Search for the cell housing the specified text and yield its (x, y) center coordinate. 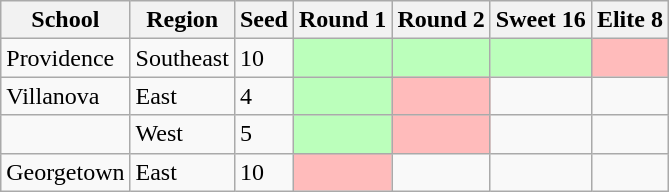
Villanova (66, 96)
Elite 8 (630, 20)
Seed (264, 20)
Round 2 (441, 20)
Round 1 (342, 20)
Southeast (182, 58)
Georgetown (66, 172)
School (66, 20)
5 (264, 134)
West (182, 134)
Region (182, 20)
Sweet 16 (540, 20)
Providence (66, 58)
4 (264, 96)
